Find where the given text appears and provide that cell's center as [X, Y] coordinate. 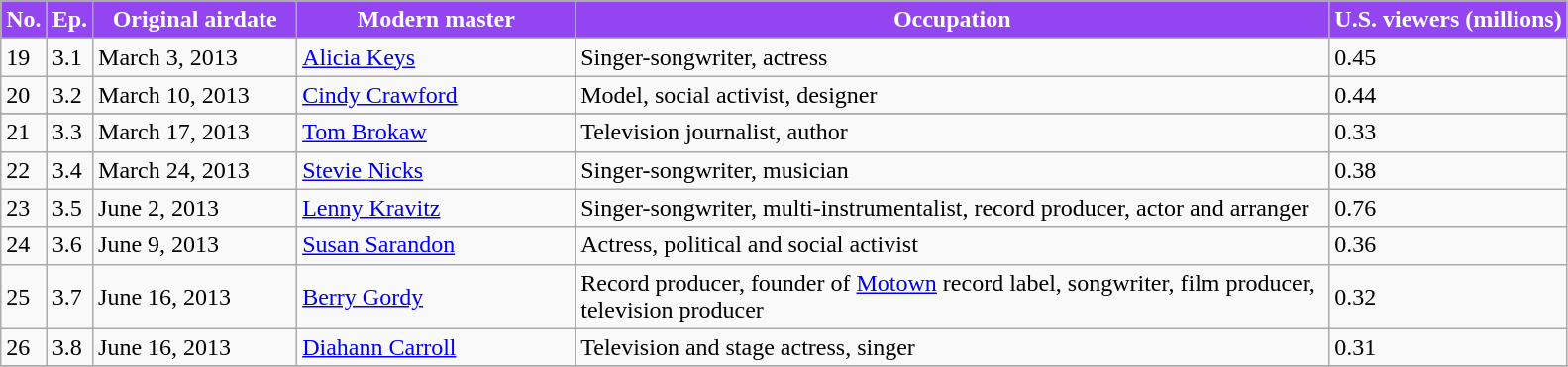
Berry Gordy [436, 297]
Diahann Carroll [436, 347]
23 [24, 208]
0.45 [1448, 57]
3.3 [69, 133]
March 24, 2013 [195, 170]
Modern master [436, 20]
March 17, 2013 [195, 133]
Lenny Kravitz [436, 208]
Singer-songwriter, multi-instrumentalist, record producer, actor and arranger [953, 208]
Singer-songwriter, musician [953, 170]
3.7 [69, 297]
24 [24, 245]
3.4 [69, 170]
Stevie Nicks [436, 170]
25 [24, 297]
0.36 [1448, 245]
3.2 [69, 95]
20 [24, 95]
19 [24, 57]
Alicia Keys [436, 57]
22 [24, 170]
0.38 [1448, 170]
0.31 [1448, 347]
3.5 [69, 208]
Singer-songwriter, actress [953, 57]
Cindy Crawford [436, 95]
Original airdate [195, 20]
26 [24, 347]
No. [24, 20]
Television journalist, author [953, 133]
Television and stage actress, singer [953, 347]
Susan Sarandon [436, 245]
Ep. [69, 20]
U.S. viewers (millions) [1448, 20]
3.1 [69, 57]
Model, social activist, designer [953, 95]
Actress, political and social activist [953, 245]
June 2, 2013 [195, 208]
0.32 [1448, 297]
21 [24, 133]
March 10, 2013 [195, 95]
Tom Brokaw [436, 133]
March 3, 2013 [195, 57]
Occupation [953, 20]
0.44 [1448, 95]
3.8 [69, 347]
0.33 [1448, 133]
June 9, 2013 [195, 245]
Record producer, founder of Motown record label, songwriter, film producer, television producer [953, 297]
0.76 [1448, 208]
3.6 [69, 245]
